Return the [X, Y] coordinate for the center point of the cell that contains the specified text.  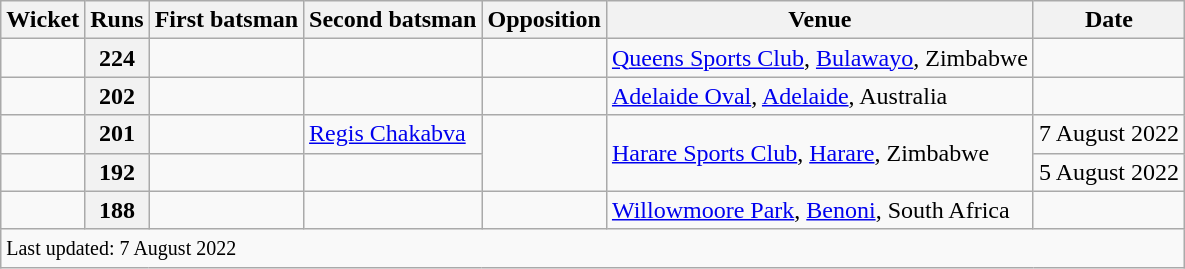
202 [117, 96]
First batsman [226, 20]
201 [117, 134]
Willowmoore Park, Benoni, South Africa [820, 210]
Regis Chakabva [393, 134]
5 August 2022 [1108, 172]
Last updated: 7 August 2022 [593, 248]
Date [1108, 20]
Second batsman [393, 20]
Runs [117, 20]
7 August 2022 [1108, 134]
Adelaide Oval, Adelaide, Australia [820, 96]
Opposition [544, 20]
Harare Sports Club, Harare, Zimbabwe [820, 153]
188 [117, 210]
Venue [820, 20]
Queens Sports Club, Bulawayo, Zimbabwe [820, 58]
224 [117, 58]
192 [117, 172]
Wicket [43, 20]
